For the text-containing cell, return its midpoint in [X, Y] coordinate format. 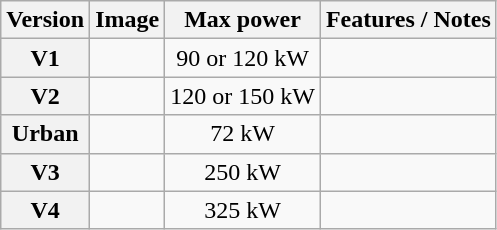
Urban [46, 134]
V3 [46, 172]
V1 [46, 58]
Max power [243, 20]
Features / Notes [408, 20]
Image [128, 20]
120 or 150 kW [243, 96]
90 or 120 kW [243, 58]
250 kW [243, 172]
V4 [46, 210]
325 kW [243, 210]
72 kW [243, 134]
V2 [46, 96]
Version [46, 20]
